Determine the (x, y) coordinate at the center of the cell enclosing the given text.  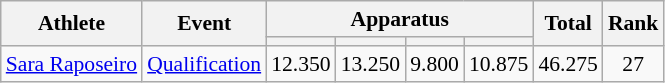
13.250 (370, 64)
Apparatus (400, 19)
10.875 (498, 64)
Total (568, 24)
Rank (634, 24)
12.350 (300, 64)
Qualification (204, 64)
Event (204, 24)
9.800 (434, 64)
Athlete (72, 24)
Sara Raposeiro (72, 64)
46.275 (568, 64)
27 (634, 64)
